Pinpoint the cell where the given text exists, returning its (X, Y) midpoint coordinate. 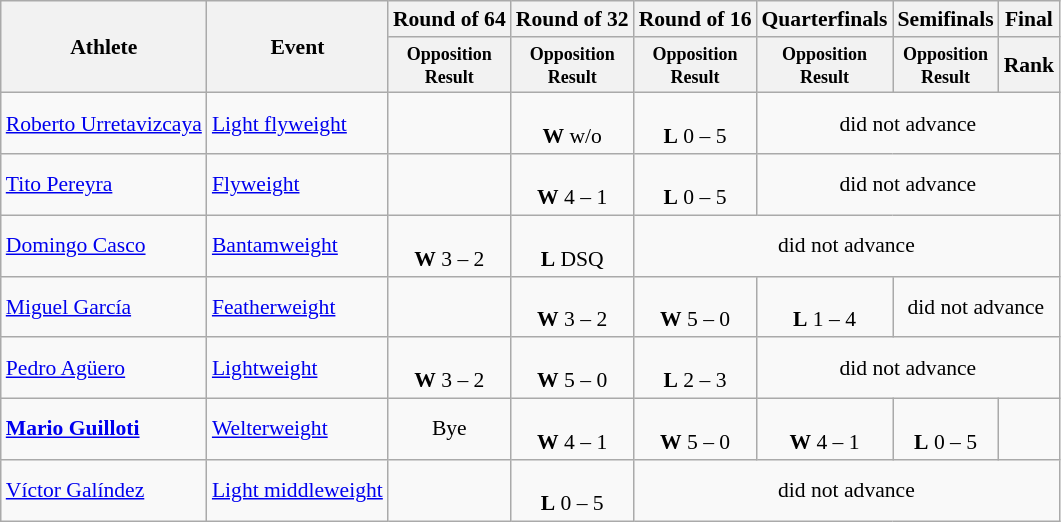
Domingo Casco (104, 246)
Light middleweight (298, 490)
Bantamweight (298, 246)
Welterweight (298, 430)
Tito Pereyra (104, 184)
Round of 32 (572, 19)
Bye (450, 430)
Rank (1030, 65)
Athlete (104, 47)
Final (1030, 19)
Quarterfinals (825, 19)
L DSQ (572, 246)
Semifinals (946, 19)
Light flyweight (298, 124)
Flyweight (298, 184)
Featherweight (298, 306)
Pedro Agüero (104, 368)
Round of 64 (450, 19)
Mario Guilloti (104, 430)
Víctor Galíndez (104, 490)
Miguel García (104, 306)
Event (298, 47)
Lightweight (298, 368)
W w/o (572, 124)
Round of 16 (696, 19)
L 1 – 4 (825, 306)
Roberto Urretavizcaya (104, 124)
L 2 – 3 (696, 368)
